Identify which cell holds the provided text, then report its (x, y) central coordinate. 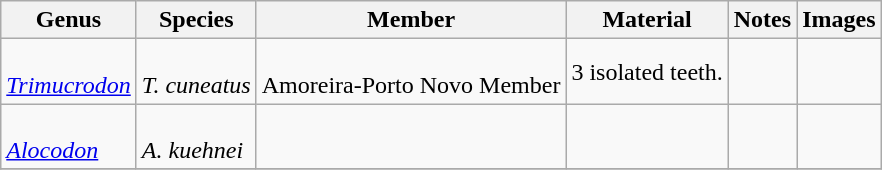
Alocodon (69, 136)
Amoreira-Porto Novo Member (411, 72)
Member (411, 20)
Images (839, 20)
Species (196, 20)
Material (647, 20)
3 isolated teeth. (647, 72)
Trimucrodon (69, 72)
A. kuehnei (196, 136)
Notes (762, 20)
T. cuneatus (196, 72)
Genus (69, 20)
